Capture the cell that displays the provided text and extract its [x, y] central coordinate. 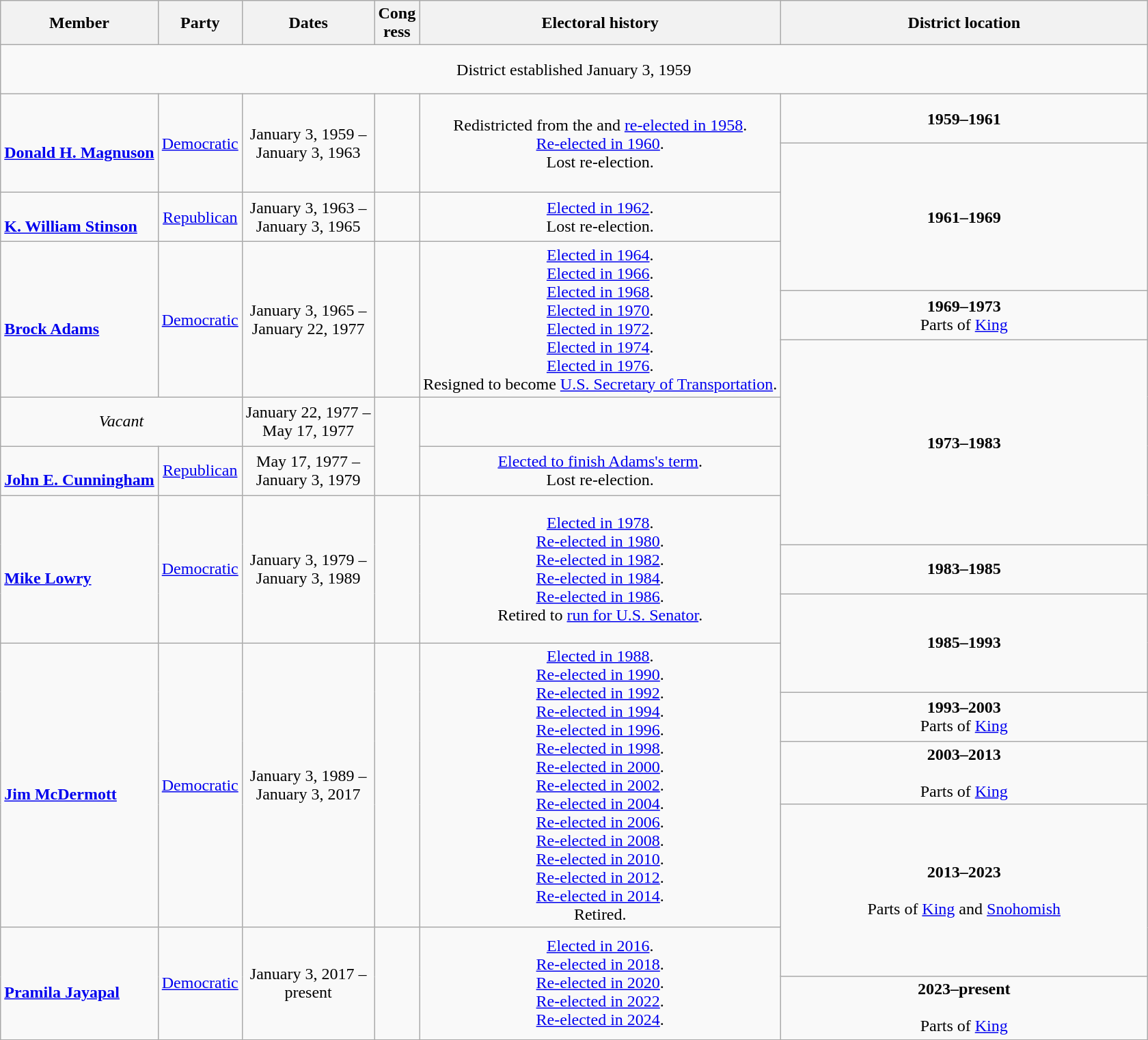
Elected in 1978.Re-elected in 1980.Re-elected in 1982.Re-elected in 1984.Re-elected in 1986.Retired to run for U.S. Senator. [600, 569]
Vacant [122, 422]
Brock Adams [79, 320]
Pramila Jayapal [79, 983]
K. William Stinson [79, 217]
Redistricted from the and re-elected in 1958.Re-elected in 1960.Lost re-election. [600, 143]
District established January 3, 1959 [574, 70]
2023–presentParts of King [964, 1008]
Party [200, 23]
1969–1973Parts of King [964, 316]
January 3, 1965 –January 22, 1977 [308, 320]
1959–1961 [964, 119]
Elected to finish Adams's term.Lost re-election. [600, 471]
January 3, 2017 –present [308, 983]
District location [964, 23]
1983–1985 [964, 569]
2003–2013Parts of King [964, 773]
Electoral history [600, 23]
Congress [397, 23]
2013–2023Parts of King and Snohomish [964, 890]
Elected in 2016.Re-elected in 2018.Re-elected in 2020.Re-elected in 2022.Re-elected in 2024. [600, 983]
January 3, 1963 –January 3, 1965 [308, 217]
John E. Cunningham [79, 471]
1961–1969 [964, 217]
January 3, 1989 –January 3, 2017 [308, 785]
1985–1993 [964, 643]
1973–1983 [964, 443]
May 17, 1977 –January 3, 1979 [308, 471]
Mike Lowry [79, 569]
Elected in 1962.Lost re-election. [600, 217]
January 3, 1979 –January 3, 1989 [308, 569]
Dates [308, 23]
January 3, 1959 –January 3, 1963 [308, 143]
Jim McDermott [79, 785]
1993–2003Parts of King [964, 717]
January 22, 1977 –May 17, 1977 [308, 422]
Donald H. Magnuson [79, 143]
Member [79, 23]
